Detect which cell encompasses the target text, then output its (X, Y) center coordinate. 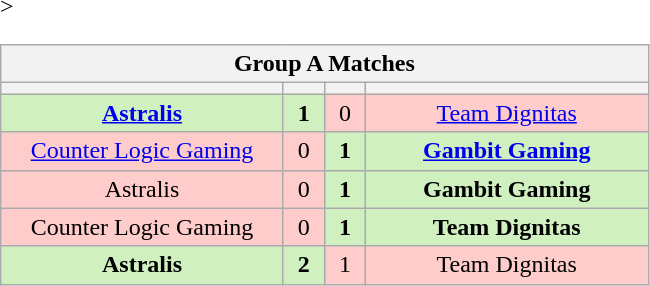
2 (304, 265)
Group A Matches (324, 64)
